Pinpoint the cell where the given text exists, returning its [X, Y] midpoint coordinate. 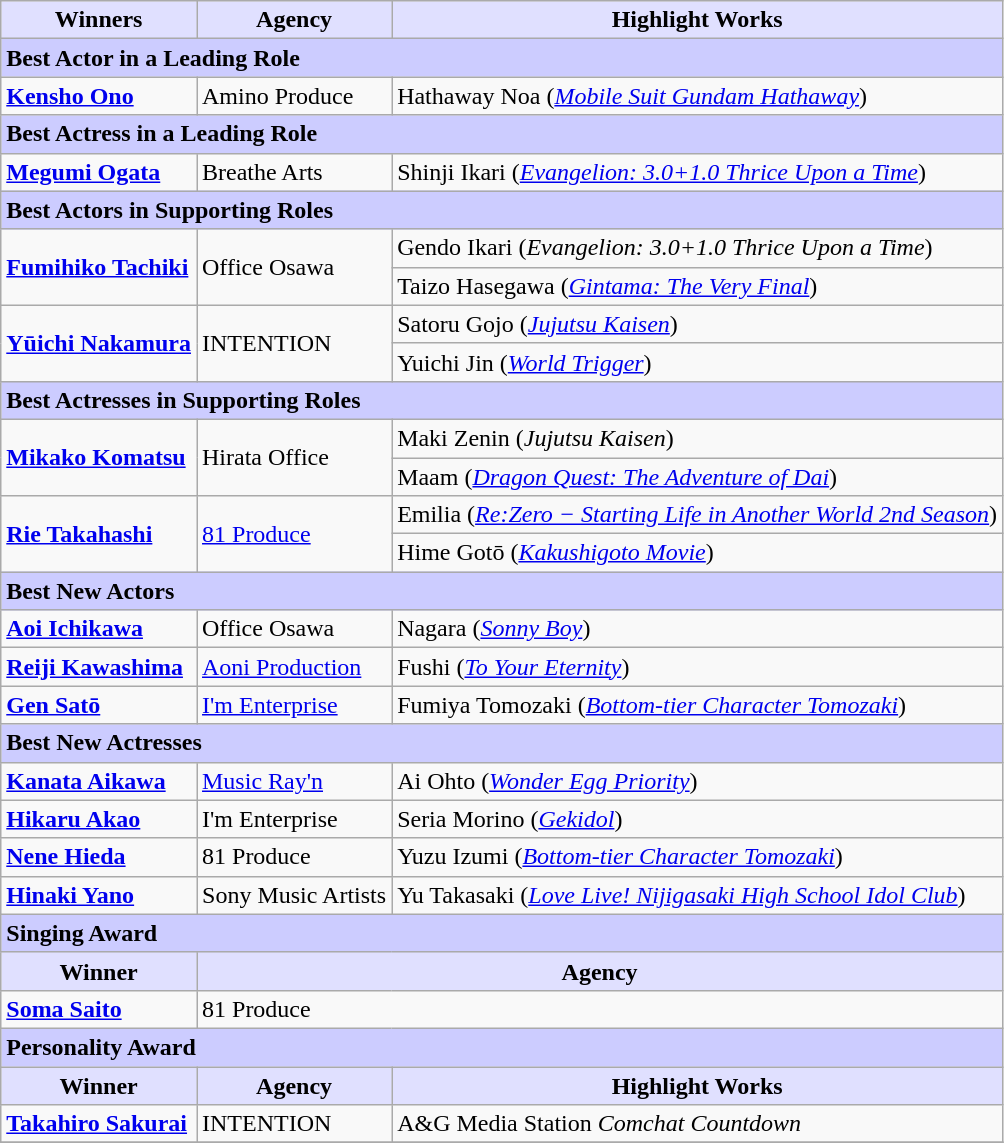
Breathe Arts [294, 172]
Nagara (Sonny Boy) [698, 629]
Soma Saito [99, 1009]
Kanata Aikawa [99, 781]
Music Ray'n [294, 781]
Yuzu Izumi (Bottom-tier Character Tomozaki) [698, 857]
Maam (Dragon Quest: The Adventure of Dai) [698, 477]
Shinji Ikari (Evangelion: 3.0+1.0 Thrice Upon a Time) [698, 172]
Taizo Hasegawa (Gintama: The Very Final) [698, 286]
Personality Award [502, 1047]
Megumi Ogata [99, 172]
Best Actresses in Supporting Roles [502, 400]
Rie Takahashi [99, 534]
Reiji Kawashima [99, 667]
Gen Satō [99, 705]
Best New Actors [502, 591]
Winners [99, 20]
Ai Ohto (Wonder Egg Priority) [698, 781]
Singing Award [502, 933]
Hinaki Yano [99, 895]
Aoi Ichikawa [99, 629]
Best New Actresses [502, 743]
Kensho Ono [99, 96]
Yūichi Nakamura [99, 343]
Emilia (Re:Zero − Starting Life in Another World 2nd Season) [698, 515]
Yuichi Jin (World Trigger) [698, 362]
Satoru Gojo (Jujutsu Kaisen) [698, 324]
Hathaway Noa (Mobile Suit Gundam Hathaway) [698, 96]
Hirata Office [294, 457]
Yu Takasaki (Love Live! Nijigasaki High School Idol Club) [698, 895]
Nene Hieda [99, 857]
Hime Gotō (Kakushigoto Movie) [698, 553]
Hikaru Akao [99, 819]
Maki Zenin (Jujutsu Kaisen) [698, 438]
Amino Produce [294, 96]
Aoni Production [294, 667]
Fumihiko Tachiki [99, 267]
Takahiro Sakurai [99, 1124]
Best Actors in Supporting Roles [502, 210]
Seria Morino (Gekidol) [698, 819]
Mikako Komatsu [99, 457]
Best Actress in a Leading Role [502, 134]
Fumiya Tomozaki (Bottom-tier Character Tomozaki) [698, 705]
A&G Media Station Comchat Countdown [698, 1124]
Gendo Ikari (Evangelion: 3.0+1.0 Thrice Upon a Time) [698, 248]
Fushi (To Your Eternity) [698, 667]
Best Actor in a Leading Role [502, 58]
Sony Music Artists [294, 895]
